From the cell containing the given text, extract its center point as [X, Y] coordinate. 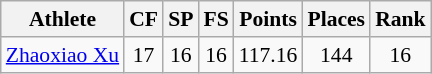
Athlete [62, 19]
FS [216, 19]
Places [336, 19]
117.16 [268, 55]
CF [144, 19]
144 [336, 55]
Points [268, 19]
SP [180, 19]
Rank [400, 19]
17 [144, 55]
Zhaoxiao Xu [62, 55]
